Capture the cell that displays the provided text and extract its (x, y) central coordinate. 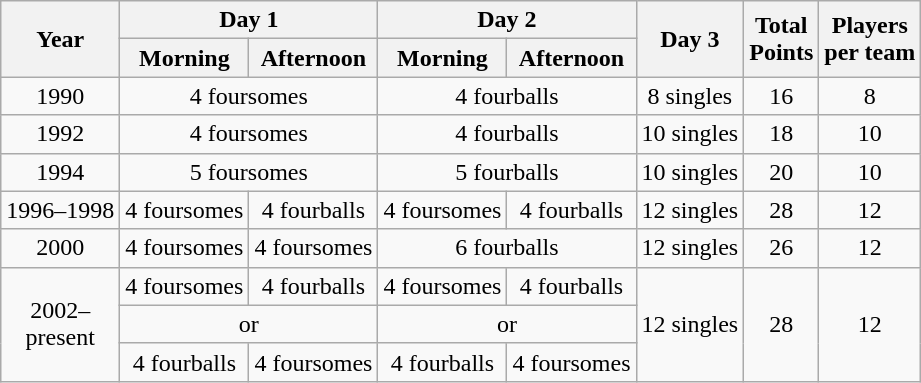
1996–1998 (60, 210)
Playersper team (870, 39)
2002–present (60, 324)
1992 (60, 134)
Year (60, 39)
TotalPoints (782, 39)
8 (870, 96)
20 (782, 172)
8 singles (690, 96)
Day 2 (507, 20)
5 foursomes (249, 172)
1990 (60, 96)
16 (782, 96)
2000 (60, 248)
5 fourballs (507, 172)
Day 3 (690, 39)
6 fourballs (507, 248)
1994 (60, 172)
18 (782, 134)
26 (782, 248)
Day 1 (249, 20)
